Return (x, y) of the center of cell containing provided text 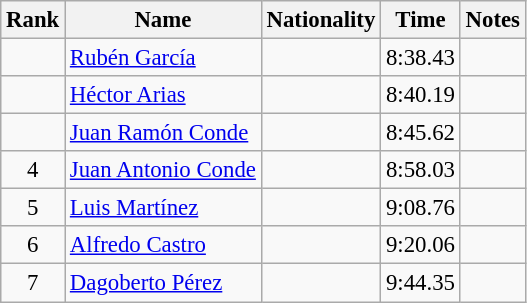
7 (33, 283)
9:08.76 (421, 208)
8:38.43 (421, 58)
5 (33, 208)
Rank (33, 20)
6 (33, 245)
8:45.62 (421, 133)
Juan Ramón Conde (164, 133)
9:20.06 (421, 245)
4 (33, 170)
Time (421, 20)
Nationality (320, 20)
Luis Martínez (164, 208)
Juan Antonio Conde (164, 170)
9:44.35 (421, 283)
Name (164, 20)
Dagoberto Pérez (164, 283)
8:58.03 (421, 170)
Rubén García (164, 58)
8:40.19 (421, 95)
Notes (492, 20)
Alfredo Castro (164, 245)
Héctor Arias (164, 95)
